Identify which cell holds the provided text, then report its [X, Y] central coordinate. 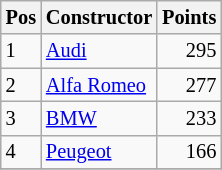
4 [21, 152]
BMW [99, 118]
Points [189, 17]
Audi [99, 51]
2 [21, 85]
233 [189, 118]
Pos [21, 17]
166 [189, 152]
295 [189, 51]
277 [189, 85]
1 [21, 51]
Peugeot [99, 152]
Constructor [99, 17]
Alfa Romeo [99, 85]
3 [21, 118]
